Output the [X, Y] coordinate of the center of the cell containing the given text.  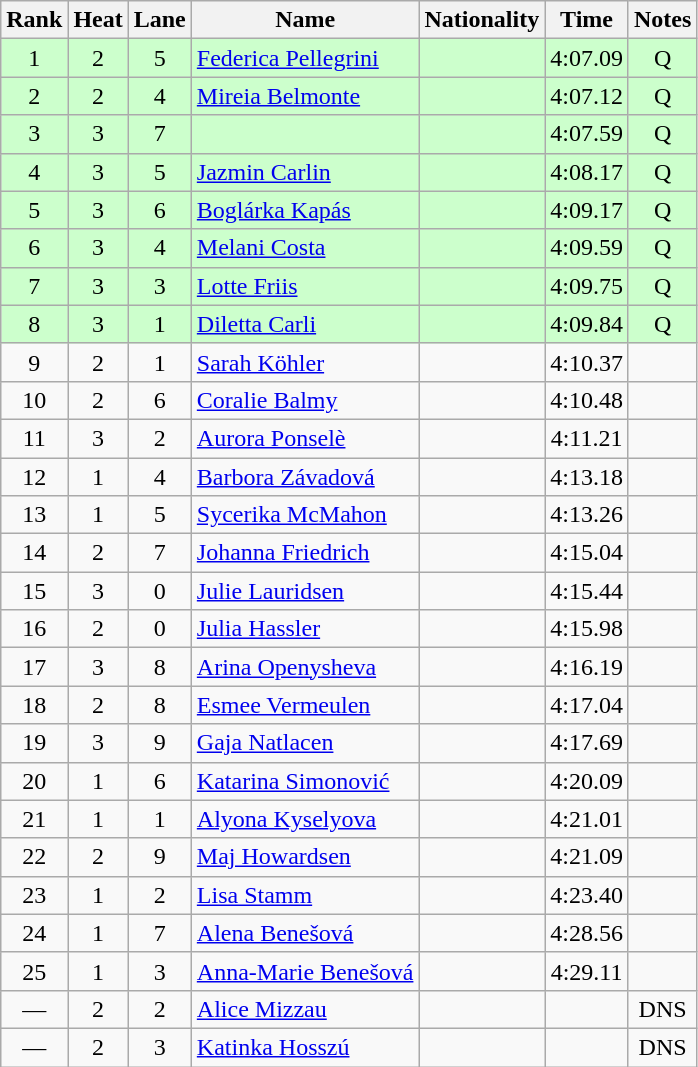
Alice Mizzau [305, 1009]
25 [34, 971]
12 [34, 477]
4:21.01 [587, 819]
Sycerika McMahon [305, 515]
Rank [34, 20]
23 [34, 895]
Katarina Simonović [305, 781]
14 [34, 553]
4:07.09 [587, 58]
4:09.84 [587, 324]
4:29.11 [587, 971]
Diletta Carli [305, 324]
Alyona Kyselyova [305, 819]
Coralie Balmy [305, 400]
10 [34, 400]
Jazmin Carlin [305, 172]
13 [34, 515]
Name [305, 20]
4:07.59 [587, 134]
Federica Pellegrini [305, 58]
Julie Lauridsen [305, 591]
Lisa Stamm [305, 895]
4:10.37 [587, 362]
Heat [98, 20]
Esmee Vermeulen [305, 705]
20 [34, 781]
Lane [160, 20]
Anna-Marie Benešová [305, 971]
Boglárka Kapás [305, 210]
4:23.40 [587, 895]
Time [587, 20]
4:07.12 [587, 96]
4:09.17 [587, 210]
4:13.26 [587, 515]
19 [34, 743]
Katinka Hosszú [305, 1047]
4:09.75 [587, 286]
Barbora Závadová [305, 477]
Aurora Ponselè [305, 438]
4:10.48 [587, 400]
Gaja Natlacen [305, 743]
4:15.44 [587, 591]
Melani Costa [305, 248]
4:21.09 [587, 857]
22 [34, 857]
Lotte Friis [305, 286]
18 [34, 705]
4:15.04 [587, 553]
24 [34, 933]
Sarah Köhler [305, 362]
4:13.18 [587, 477]
4:15.98 [587, 629]
21 [34, 819]
4:20.09 [587, 781]
4:17.04 [587, 705]
4:28.56 [587, 933]
Julia Hassler [305, 629]
Maj Howardsen [305, 857]
4:17.69 [587, 743]
Mireia Belmonte [305, 96]
Alena Benešová [305, 933]
Johanna Friedrich [305, 553]
Nationality [482, 20]
Arina Openysheva [305, 667]
4:08.17 [587, 172]
4:16.19 [587, 667]
15 [34, 591]
Notes [662, 20]
4:11.21 [587, 438]
16 [34, 629]
17 [34, 667]
4:09.59 [587, 248]
11 [34, 438]
